Pinpoint the cell where the given text exists, returning its [X, Y] midpoint coordinate. 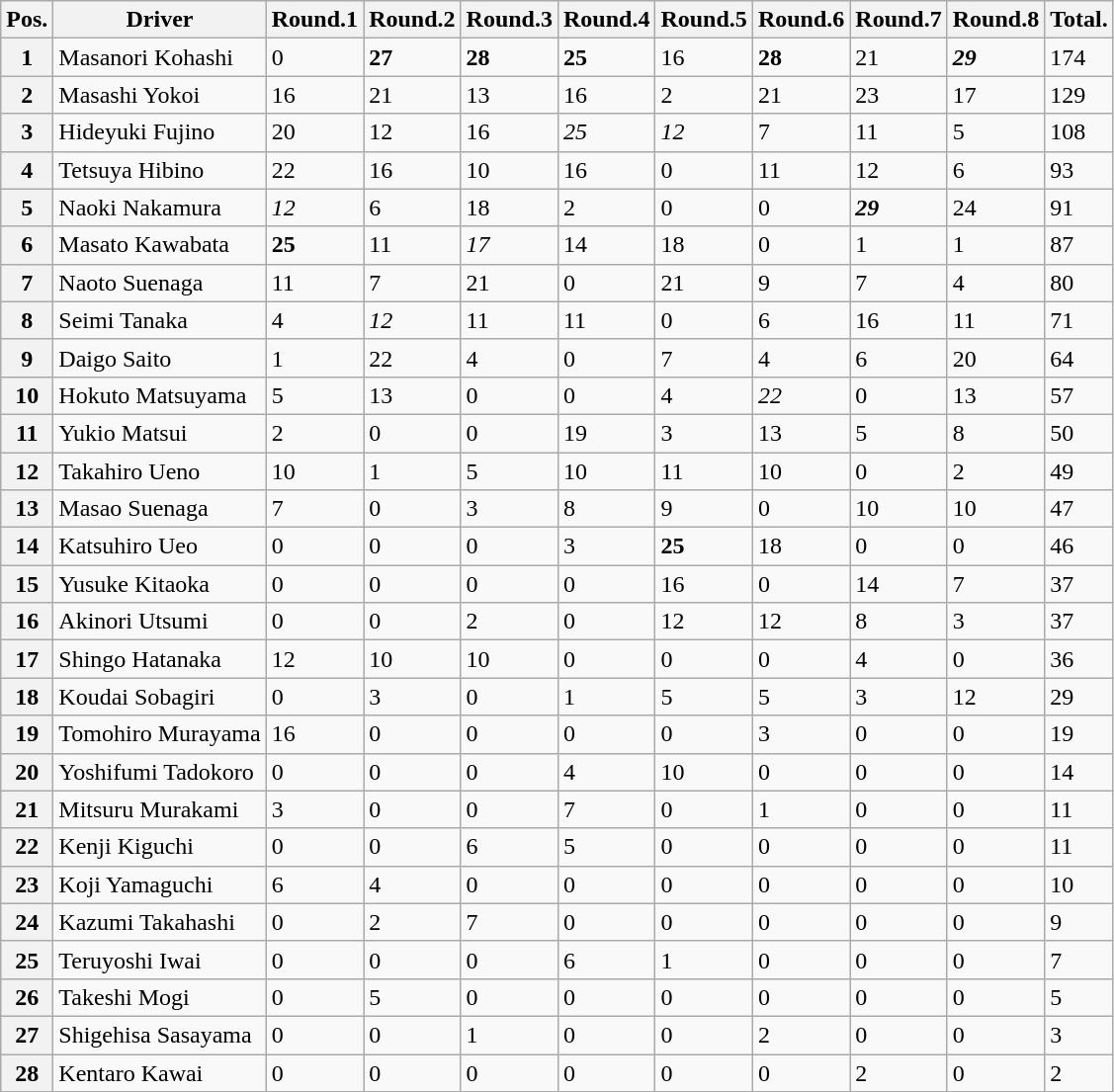
80 [1079, 283]
Kentaro Kawai [160, 1072]
71 [1079, 320]
Shingo Hatanaka [160, 659]
Akinori Utsumi [160, 622]
15 [28, 584]
129 [1079, 95]
108 [1079, 132]
Pos. [28, 20]
46 [1079, 546]
Masato Kawabata [160, 245]
Takeshi Mogi [160, 997]
Katsuhiro Ueo [160, 546]
Round.7 [899, 20]
Hokuto Matsuyama [160, 395]
Seimi Tanaka [160, 320]
87 [1079, 245]
Tomohiro Murayama [160, 734]
Koji Yamaguchi [160, 884]
47 [1079, 509]
Yusuke Kitaoka [160, 584]
91 [1079, 208]
Round.2 [412, 20]
Masanori Kohashi [160, 57]
174 [1079, 57]
Kenji Kiguchi [160, 847]
93 [1079, 170]
Takahiro Ueno [160, 471]
Naoki Nakamura [160, 208]
Masao Suenaga [160, 509]
64 [1079, 358]
Kazumi Takahashi [160, 922]
Daigo Saito [160, 358]
Yukio Matsui [160, 433]
26 [28, 997]
50 [1079, 433]
Masashi Yokoi [160, 95]
Koudai Sobagiri [160, 697]
Hideyuki Fujino [160, 132]
Total. [1079, 20]
Yoshifumi Tadokoro [160, 772]
Round.1 [314, 20]
Round.8 [995, 20]
57 [1079, 395]
36 [1079, 659]
49 [1079, 471]
Mitsuru Murakami [160, 809]
Naoto Suenaga [160, 283]
Driver [160, 20]
Round.6 [801, 20]
Shigehisa Sasayama [160, 1035]
Round.5 [704, 20]
Round.3 [509, 20]
Round.4 [606, 20]
Teruyoshi Iwai [160, 960]
Tetsuya Hibino [160, 170]
